Locate the cell with the specified text and output its [X, Y] center coordinate. 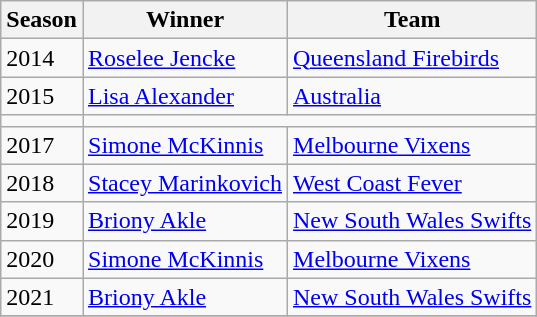
2014 [42, 58]
Australia [412, 96]
West Coast Fever [412, 183]
2021 [42, 297]
2015 [42, 96]
Stacey Marinkovich [184, 183]
Season [42, 20]
Queensland Firebirds [412, 58]
2019 [42, 221]
Lisa Alexander [184, 96]
Team [412, 20]
Roselee Jencke [184, 58]
2017 [42, 145]
2020 [42, 259]
Winner [184, 20]
2018 [42, 183]
